Return the (x, y) coordinate for the center point of the cell that contains the specified text.  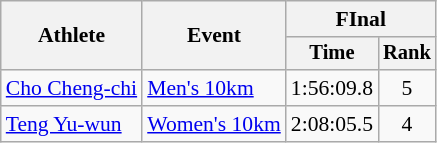
Event (214, 36)
Teng Yu-wun (72, 124)
Time (332, 54)
Athlete (72, 36)
1:56:09.8 (332, 88)
Rank (407, 54)
2:08:05.5 (332, 124)
Men's 10km (214, 88)
FInal (361, 19)
Cho Cheng-chi (72, 88)
5 (407, 88)
4 (407, 124)
Women's 10km (214, 124)
